Return the (X, Y) coordinate for the center point of the cell that contains the specified text.  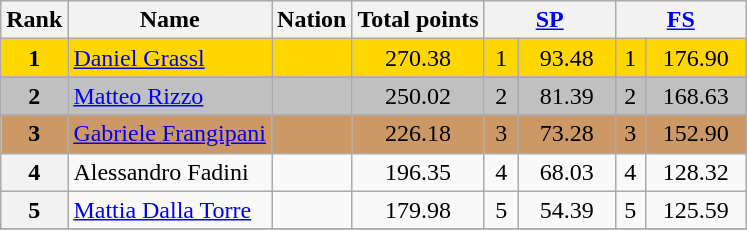
Gabriele Frangipani (170, 134)
176.90 (696, 58)
Rank (34, 20)
152.90 (696, 134)
Matteo Rizzo (170, 96)
Mattia Dalla Torre (170, 210)
81.39 (566, 96)
68.03 (566, 172)
Name (170, 20)
SP (550, 20)
128.32 (696, 172)
54.39 (566, 210)
Nation (312, 20)
Daniel Grassl (170, 58)
Total points (418, 20)
125.59 (696, 210)
179.98 (418, 210)
168.63 (696, 96)
Alessandro Fadini (170, 172)
73.28 (566, 134)
FS (680, 20)
226.18 (418, 134)
93.48 (566, 58)
196.35 (418, 172)
250.02 (418, 96)
270.38 (418, 58)
